Return the [X, Y] coordinate for the center point of the cell that contains the specified text.  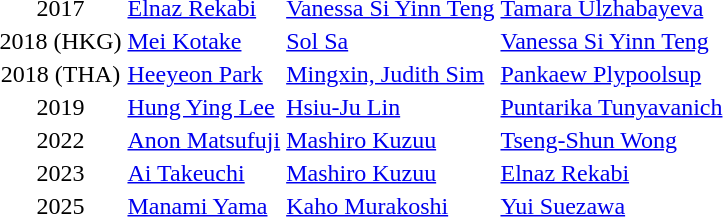
Hung Ying Lee [204, 107]
Mingxin, Judith Sim [390, 74]
Mei Kotake [204, 41]
Ai Takeuchi [204, 173]
Sol Sa [390, 41]
Anon Matsufuji [204, 140]
Heeyeon Park [204, 74]
Hsiu-Ju Lin [390, 107]
